Find where the given text appears and provide that cell's center as (x, y) coordinate. 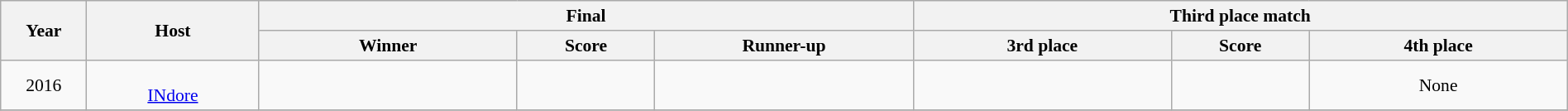
None (1438, 84)
2016 (44, 84)
3rd place (1042, 46)
4th place (1438, 46)
Host (173, 30)
Final (586, 16)
Runner-up (784, 46)
Year (44, 30)
INdore (173, 84)
Third place match (1241, 16)
Winner (388, 46)
